Capture the cell that displays the provided text and extract its (X, Y) central coordinate. 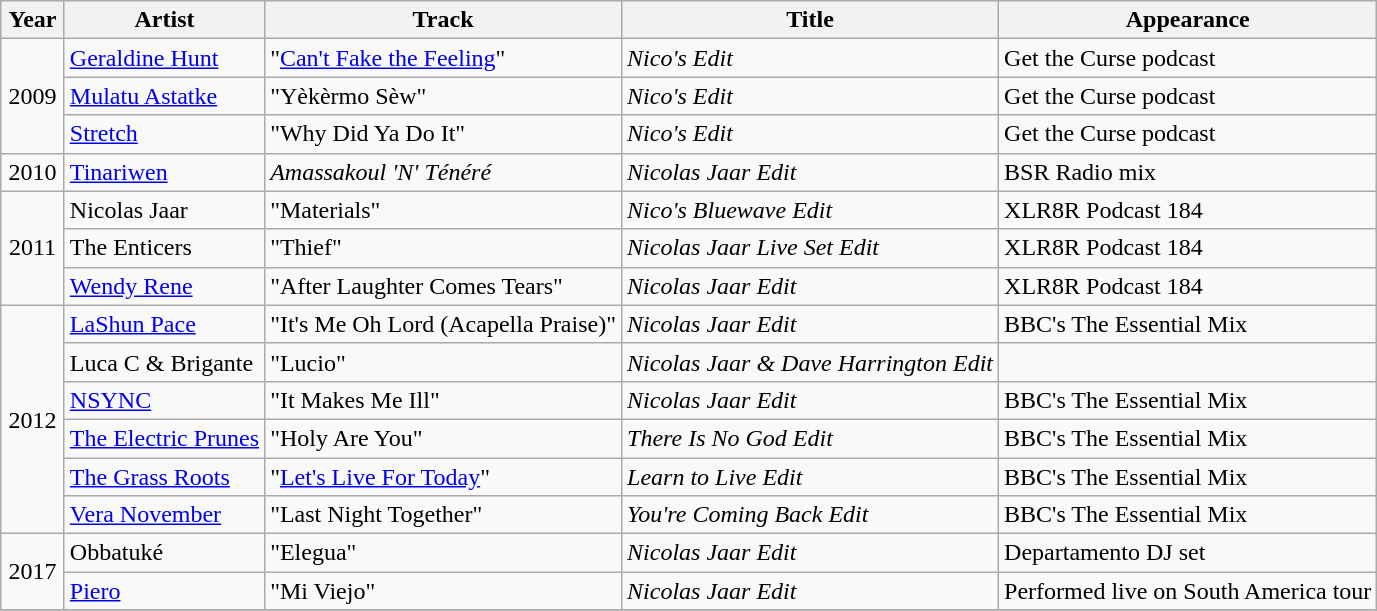
Mulatu Astatke (164, 96)
Nicolas Jaar & Dave Harrington Edit (810, 362)
Nicolas Jaar Live Set Edit (810, 248)
Tinariwen (164, 172)
The Electric Prunes (164, 438)
There Is No God Edit (810, 438)
BSR Radio mix (1188, 172)
NSYNC (164, 400)
"Can't Fake the Feeling" (444, 58)
"Let's Live For Today" (444, 477)
"Mi Viejo" (444, 591)
The Enticers (164, 248)
Learn to Live Edit (810, 477)
Piero (164, 591)
Artist (164, 20)
2009 (33, 96)
Year (33, 20)
Luca C & Brigante (164, 362)
Nico's Bluewave Edit (810, 210)
LaShun Pace (164, 324)
The Grass Roots (164, 477)
Departamento DJ set (1188, 553)
Nicolas Jaar (164, 210)
You're Coming Back Edit (810, 515)
Appearance (1188, 20)
Stretch (164, 134)
"After Laughter Comes Tears" (444, 286)
"Materials" (444, 210)
Amassakoul 'N' Ténéré (444, 172)
"Yèkèrmo Sèw" (444, 96)
Geraldine Hunt (164, 58)
"Last Night Together" (444, 515)
Title (810, 20)
"Why Did Ya Do It" (444, 134)
Vera November (164, 515)
"Elegua" (444, 553)
"It's Me Oh Lord (Acapella Praise)" (444, 324)
"Thief" (444, 248)
"Holy Are You" (444, 438)
2012 (33, 419)
2010 (33, 172)
2011 (33, 248)
2017 (33, 572)
Performed live on South America tour (1188, 591)
"It Makes Me Ill" (444, 400)
Track (444, 20)
Wendy Rene (164, 286)
Obbatuké (164, 553)
"Lucio" (444, 362)
